Return [X, Y] of the center of cell containing provided text 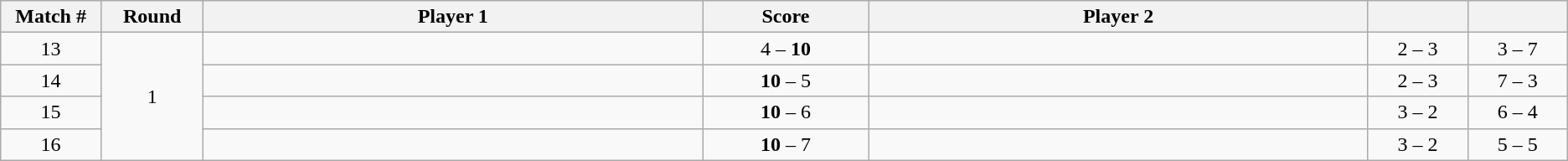
4 – 10 [786, 49]
3 – 7 [1518, 49]
Score [786, 17]
10 – 6 [786, 112]
1 [152, 96]
Match # [51, 17]
15 [51, 112]
10 – 5 [786, 80]
13 [51, 49]
Player 1 [453, 17]
6 – 4 [1518, 112]
5 – 5 [1518, 144]
14 [51, 80]
16 [51, 144]
10 – 7 [786, 144]
7 – 3 [1518, 80]
Round [152, 17]
Player 2 [1118, 17]
